Detect which cell encompasses the target text, then output its [X, Y] center coordinate. 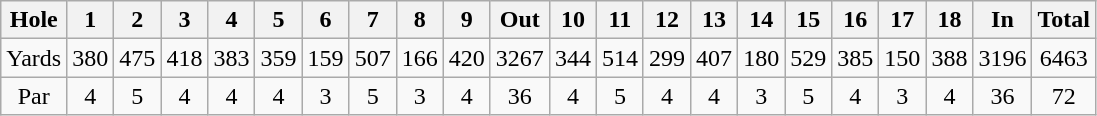
9 [466, 20]
507 [372, 58]
10 [572, 20]
Yards [34, 58]
14 [762, 20]
3267 [520, 58]
15 [808, 20]
385 [856, 58]
388 [950, 58]
3196 [1002, 58]
529 [808, 58]
12 [666, 20]
159 [326, 58]
418 [184, 58]
407 [714, 58]
18 [950, 20]
Total [1064, 20]
180 [762, 58]
475 [138, 58]
166 [420, 58]
2 [138, 20]
383 [232, 58]
Hole [34, 20]
1 [90, 20]
420 [466, 58]
16 [856, 20]
299 [666, 58]
17 [902, 20]
150 [902, 58]
Par [34, 96]
In [1002, 20]
8 [420, 20]
13 [714, 20]
6 [326, 20]
72 [1064, 96]
344 [572, 58]
514 [620, 58]
7 [372, 20]
11 [620, 20]
6463 [1064, 58]
Out [520, 20]
380 [90, 58]
359 [278, 58]
